Return the [X, Y] coordinate for the center point of the cell that contains the specified text.  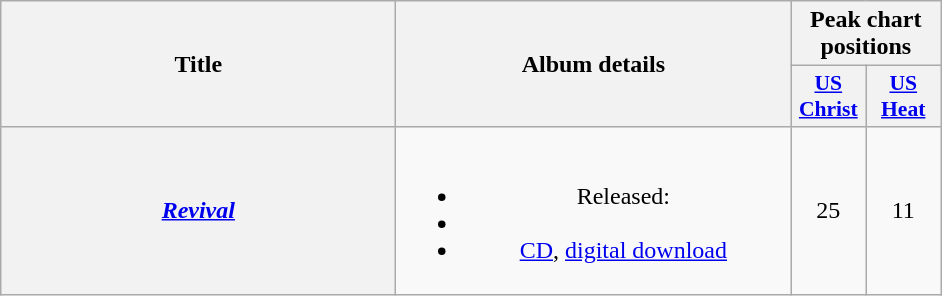
11 [904, 210]
USHeat [904, 96]
Revival [198, 210]
Album details [594, 64]
Released: CD, digital download [594, 210]
USChrist [828, 96]
Title [198, 64]
Peak chart positions [866, 34]
25 [828, 210]
